Search for the cell housing the specified text and yield its [X, Y] center coordinate. 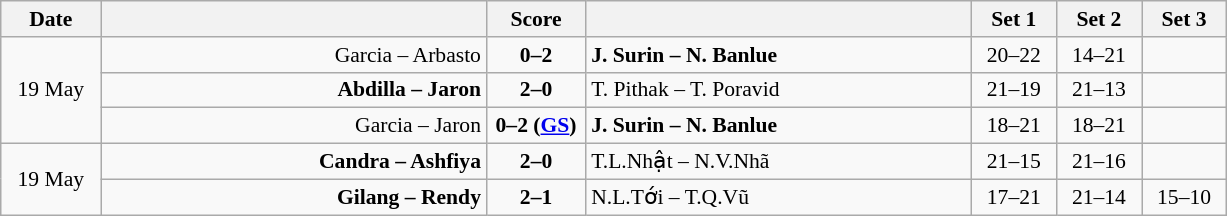
0–2 [536, 55]
Abdilla – Jaron [294, 90]
Gilang – Rendy [294, 197]
Score [536, 19]
0–2 (GS) [536, 126]
Set 1 [1014, 19]
17–21 [1014, 197]
T.L.Nhật – N.V.Nhã [778, 162]
Garcia – Arbasto [294, 55]
21–15 [1014, 162]
21–13 [1098, 90]
15–10 [1184, 197]
Set 2 [1098, 19]
Date [51, 19]
14–21 [1098, 55]
Candra – Ashfiya [294, 162]
21–16 [1098, 162]
Set 3 [1184, 19]
Garcia – Jaron [294, 126]
N.L.Tới – T.Q.Vũ [778, 197]
T. Pithak – T. Poravid [778, 90]
21–19 [1014, 90]
2–1 [536, 197]
20–22 [1014, 55]
21–14 [1098, 197]
